Provide the (X, Y) coordinate of the cell's center where the given text is located.  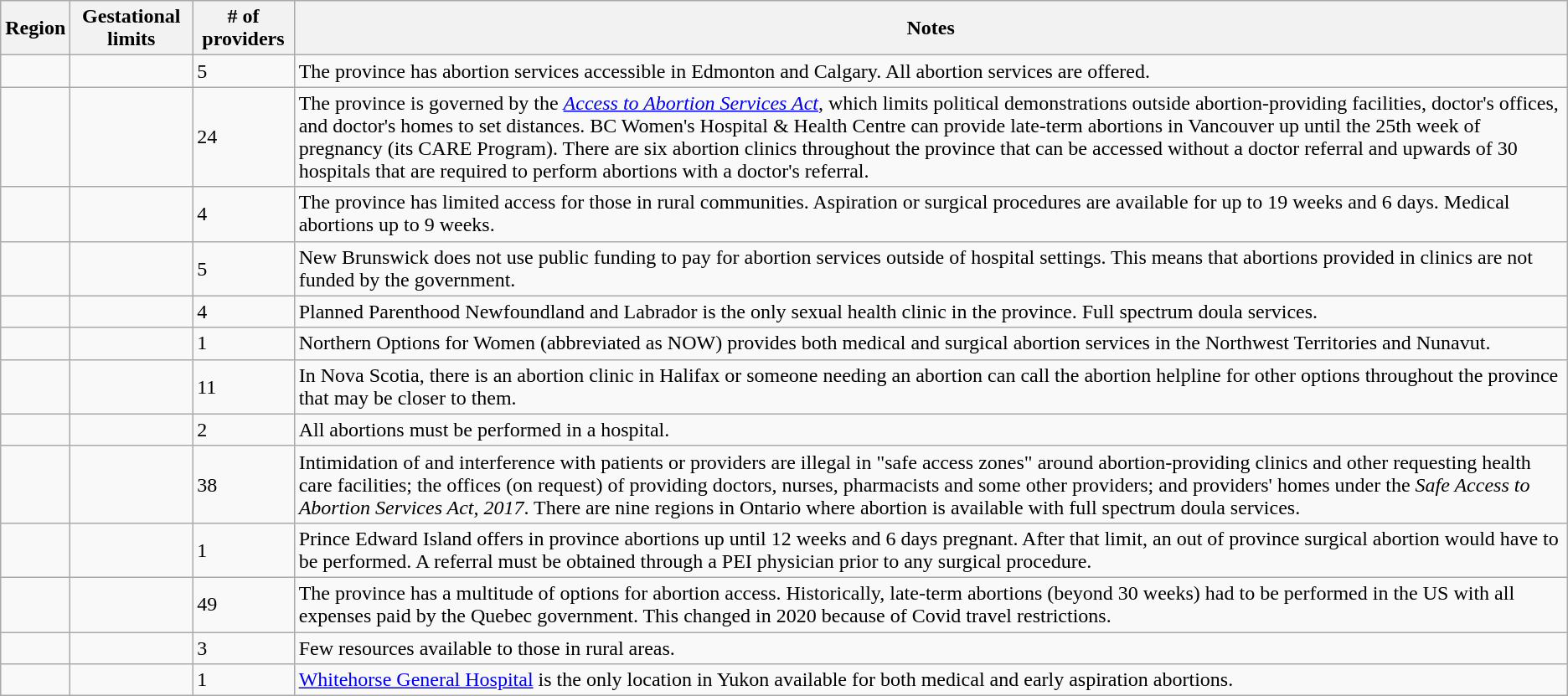
Northern Options for Women (abbreviated as NOW) provides both medical and surgical abortion services in the Northwest Territories and Nunavut. (931, 343)
38 (243, 484)
11 (243, 387)
All abortions must be performed in a hospital. (931, 430)
Planned Parenthood Newfoundland and Labrador is the only sexual health clinic in the province. Full spectrum doula services. (931, 312)
Notes (931, 28)
Gestational limits (132, 28)
Few resources available to those in rural areas. (931, 647)
49 (243, 605)
2 (243, 430)
The province has abortion services accessible in Edmonton and Calgary. All abortion services are offered. (931, 71)
24 (243, 137)
Region (35, 28)
# of providers (243, 28)
3 (243, 647)
Whitehorse General Hospital is the only location in Yukon available for both medical and early aspiration abortions. (931, 680)
